Scan for the cell matching the given text and deliver its (x, y) coordinate at center. 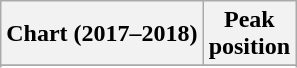
Peakposition (249, 34)
Chart (2017–2018) (102, 34)
